Provide the [x, y] coordinate of the cell's center where the given text is located.  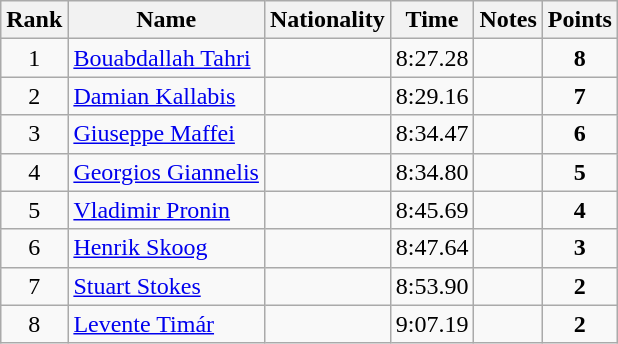
Stuart Stokes [166, 286]
Levente Timár [166, 324]
Nationality [327, 20]
Name [166, 20]
Time [432, 20]
Points [580, 20]
Rank [34, 20]
8:34.47 [432, 134]
9:07.19 [432, 324]
Giuseppe Maffei [166, 134]
Damian Kallabis [166, 96]
Georgios Giannelis [166, 172]
8:47.64 [432, 248]
8:29.16 [432, 96]
8:53.90 [432, 286]
8:34.80 [432, 172]
Bouabdallah Tahri [166, 58]
8:45.69 [432, 210]
Notes [508, 20]
1 [34, 58]
Vladimir Pronin [166, 210]
8:27.28 [432, 58]
Henrik Skoog [166, 248]
